For the text-containing cell, return its midpoint in (X, Y) coordinate format. 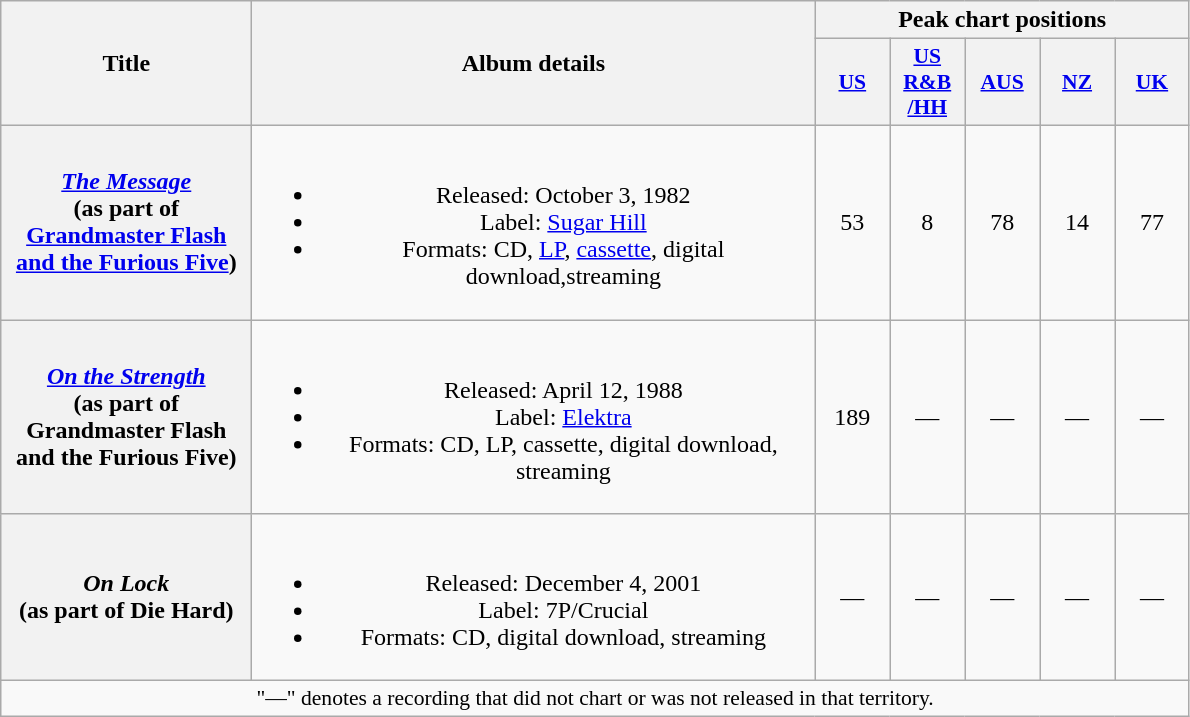
US (852, 82)
Released: December 4, 2001Label: 7P/CrucialFormats: CD, digital download, streaming (534, 598)
78 (1002, 222)
UK (1152, 82)
USR&B/HH (928, 82)
Peak chart positions (1002, 20)
77 (1152, 222)
On Lock(as part of Die Hard) (126, 598)
NZ (1078, 82)
On the Strength(as part of Grandmaster Flash and the Furious Five) (126, 417)
"—" denotes a recording that did not chart or was not released in that territory. (596, 699)
The Message(as part of Grandmaster Flash and the Furious Five) (126, 222)
Released: April 12, 1988Label: ElektraFormats: CD, LP, cassette, digital download, streaming (534, 417)
53 (852, 222)
Title (126, 64)
8 (928, 222)
189 (852, 417)
14 (1078, 222)
AUS (1002, 82)
Released: October 3, 1982Label: Sugar HillFormats: CD, LP, cassette, digital download,streaming (534, 222)
Album details (534, 64)
